Capture the cell that displays the provided text and extract its [X, Y] central coordinate. 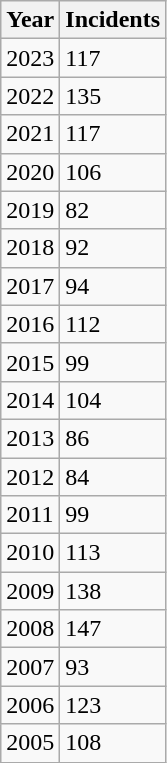
112 [113, 324]
2010 [30, 553]
2014 [30, 400]
Year [30, 20]
2011 [30, 515]
92 [113, 248]
113 [113, 553]
2008 [30, 629]
2005 [30, 743]
2023 [30, 58]
2012 [30, 477]
2013 [30, 438]
147 [113, 629]
82 [113, 210]
Incidents [113, 20]
108 [113, 743]
94 [113, 286]
2007 [30, 667]
2016 [30, 324]
2006 [30, 705]
84 [113, 477]
138 [113, 591]
2018 [30, 248]
106 [113, 172]
135 [113, 96]
123 [113, 705]
2009 [30, 591]
2015 [30, 362]
86 [113, 438]
2022 [30, 96]
2017 [30, 286]
104 [113, 400]
2021 [30, 134]
93 [113, 667]
2019 [30, 210]
2020 [30, 172]
